Identify which cell holds the provided text, then report its [X, Y] central coordinate. 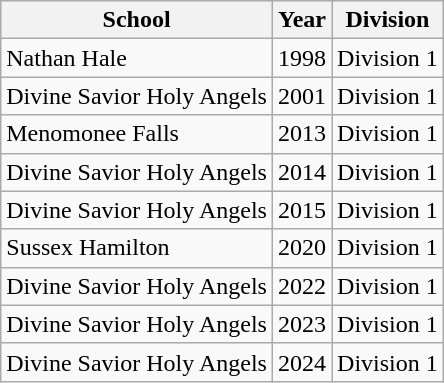
2001 [302, 96]
2013 [302, 134]
2015 [302, 210]
Division [388, 20]
School [137, 20]
1998 [302, 58]
2022 [302, 286]
2020 [302, 248]
2014 [302, 172]
Sussex Hamilton [137, 248]
Menomonee Falls [137, 134]
2024 [302, 362]
Year [302, 20]
2023 [302, 324]
Nathan Hale [137, 58]
